Determine the (X, Y) coordinate at the center of the cell enclosing the given text.  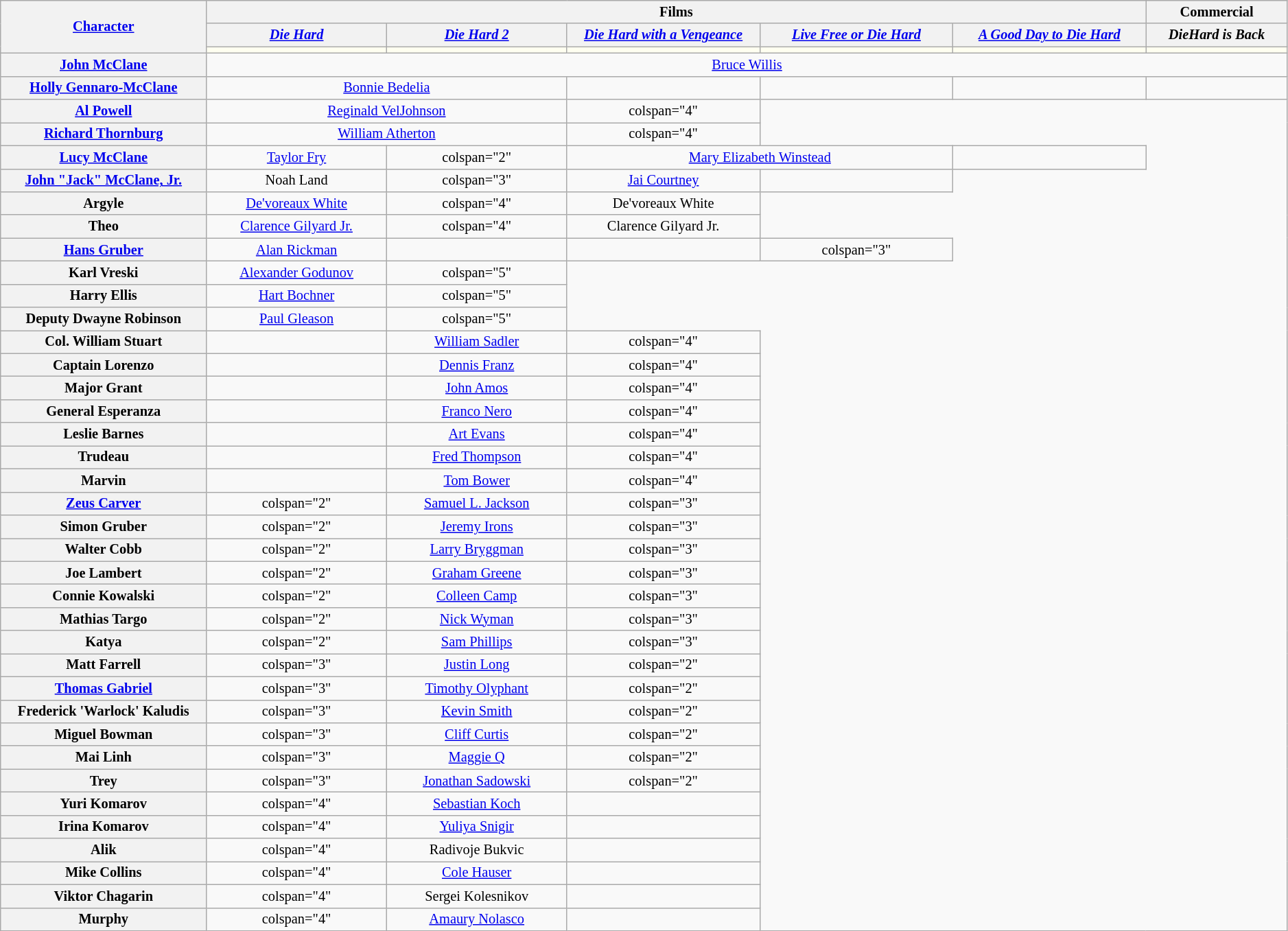
Justin Long (476, 665)
Yuliya Snigir (476, 827)
Die Hard (296, 35)
Bruce Willis (747, 64)
Karl Vreski (104, 272)
Harry Ellis (104, 296)
Amaury Nolasco (476, 919)
Joe Lambert (104, 573)
Mathias Targo (104, 619)
Alan Rickman (296, 250)
Frederick 'Warlock' Kaludis (104, 711)
Colleen Camp (476, 596)
Marvin (104, 480)
Live Free or Die Hard (856, 35)
William Sadler (476, 342)
John "Jack" McClane, Jr. (104, 180)
Argyle (104, 203)
Franco Nero (476, 411)
Cliff Curtis (476, 734)
Bonnie Bedelia (387, 88)
Lucy McClane (104, 157)
Reginald VelJohnson (387, 111)
Samuel L. Jackson (476, 504)
Richard Thornburg (104, 134)
Tom Bower (476, 480)
John McClane (104, 64)
Major Grant (104, 388)
General Esperanza (104, 411)
Viktor Chagarin (104, 896)
Mike Collins (104, 873)
Maggie Q (476, 757)
Noah Land (296, 180)
DieHard is Back (1217, 35)
Taylor Fry (296, 157)
Dennis Franz (476, 365)
Walter Cobb (104, 550)
Alik (104, 850)
Trey (104, 781)
William Atherton (387, 134)
Art Evans (476, 434)
Deputy Dwayne Robinson (104, 319)
Cole Hauser (476, 873)
Connie Kowalski (104, 596)
Mai Linh (104, 757)
Captain Lorenzo (104, 365)
Jeremy Irons (476, 526)
Timothy Olyphant (476, 688)
Holly Gennaro-McClane (104, 88)
Commercial (1217, 12)
Hans Gruber (104, 250)
A Good Day to Die Hard (1050, 35)
Zeus Carver (104, 504)
Mary Elizabeth Winstead (760, 157)
Sebastian Koch (476, 803)
Sam Phillips (476, 642)
Kevin Smith (476, 711)
Radivoje Bukvic (476, 850)
Graham Greene (476, 573)
Irina Komarov (104, 827)
John Amos (476, 388)
Jonathan Sadowski (476, 781)
Jai Courtney (663, 180)
Katya (104, 642)
Al Powell (104, 111)
Character (104, 26)
Matt Farrell (104, 665)
Fred Thompson (476, 457)
Simon Gruber (104, 526)
Yuri Komarov (104, 803)
Col. William Stuart (104, 342)
Murphy (104, 919)
Nick Wyman (476, 619)
Films (677, 12)
Die Hard 2 (476, 35)
Alexander Godunov (296, 272)
Hart Bochner (296, 296)
Larry Bryggman (476, 550)
Die Hard with a Vengeance (663, 35)
Trudeau (104, 457)
Paul Gleason (296, 319)
Miguel Bowman (104, 734)
Sergei Kolesnikov (476, 896)
Thomas Gabriel (104, 688)
Theo (104, 226)
Leslie Barnes (104, 434)
